Search for the cell housing the specified text and yield its [X, Y] center coordinate. 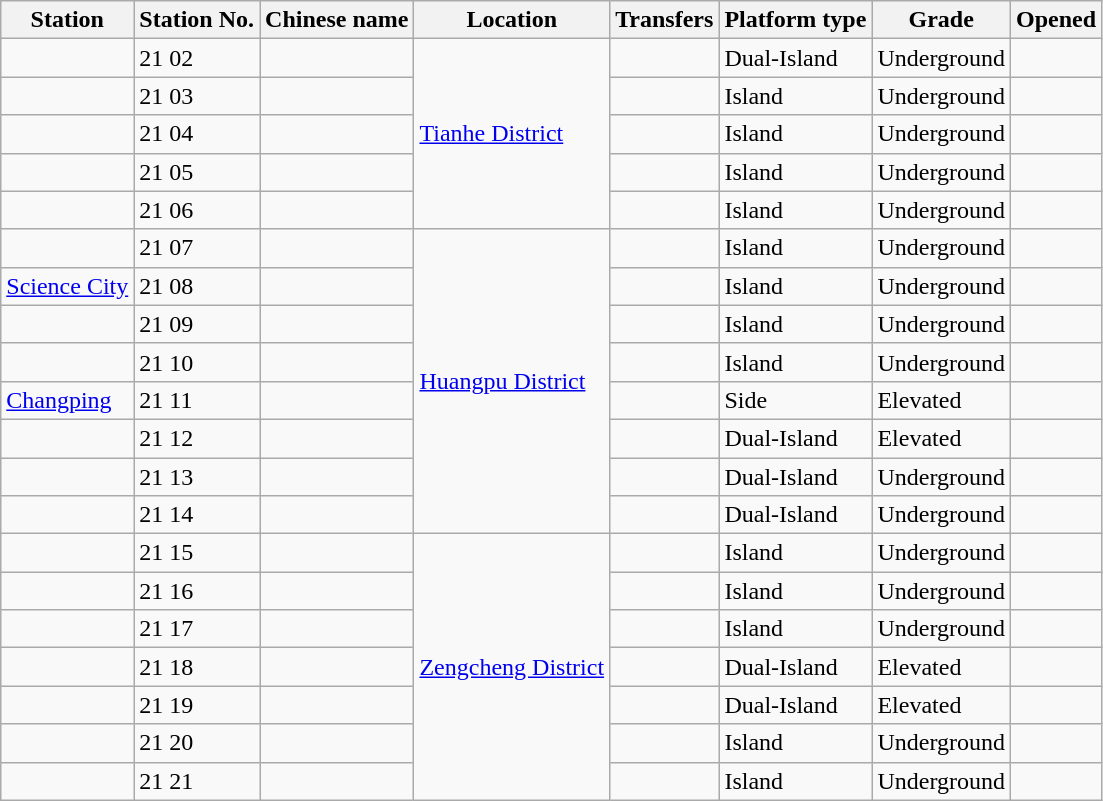
Chinese name [337, 20]
Transfers [664, 20]
21 20 [197, 743]
Platform type [796, 20]
21 19 [197, 705]
21 12 [197, 438]
21 03 [197, 96]
21 18 [197, 667]
Huangpu District [512, 381]
Zengcheng District [512, 667]
21 02 [197, 58]
21 21 [197, 781]
Station No. [197, 20]
Side [796, 400]
21 15 [197, 553]
21 07 [197, 248]
Science City [68, 286]
Changping [68, 400]
Station [68, 20]
21 08 [197, 286]
Location [512, 20]
21 14 [197, 515]
21 11 [197, 400]
21 13 [197, 477]
21 04 [197, 134]
21 16 [197, 591]
21 10 [197, 362]
Opened [1056, 20]
21 09 [197, 324]
21 05 [197, 172]
21 17 [197, 629]
Grade [942, 20]
Tianhe District [512, 134]
21 06 [197, 210]
